Determine the (X, Y) coordinate at the center of the cell enclosing the given text.  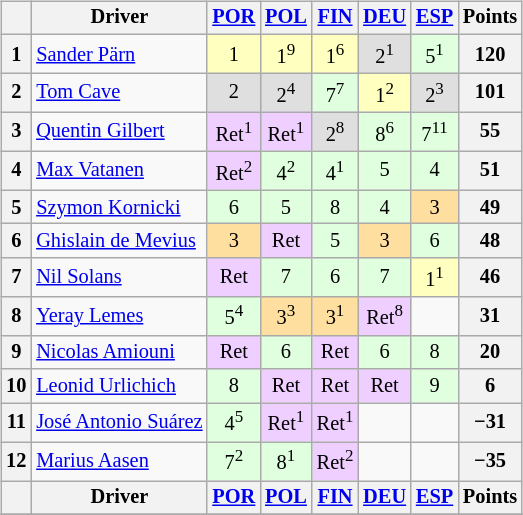
21 (384, 54)
Leonid Urlichich (119, 386)
101 (490, 92)
Yeray Lemes (119, 316)
Ret8 (384, 316)
Max Vatanen (119, 170)
Nicolas Amiouni (119, 352)
28 (335, 132)
72 (234, 462)
23 (434, 92)
86 (384, 132)
120 (490, 54)
Tom Cave (119, 92)
46 (490, 276)
José Antonio Suárez (119, 422)
77 (335, 92)
711 (434, 132)
Marius Aasen (119, 462)
Sander Pärn (119, 54)
19 (286, 54)
41 (335, 170)
−35 (490, 462)
Nil Solans (119, 276)
33 (286, 316)
16 (335, 54)
55 (490, 132)
49 (490, 207)
81 (286, 462)
48 (490, 241)
54 (234, 316)
20 (490, 352)
Quentin Gilbert (119, 132)
10 (16, 386)
−31 (490, 422)
42 (286, 170)
Szymon Kornicki (119, 207)
Ghislain de Mevius (119, 241)
45 (234, 422)
24 (286, 92)
